Identify which cell holds the provided text, then report its [x, y] central coordinate. 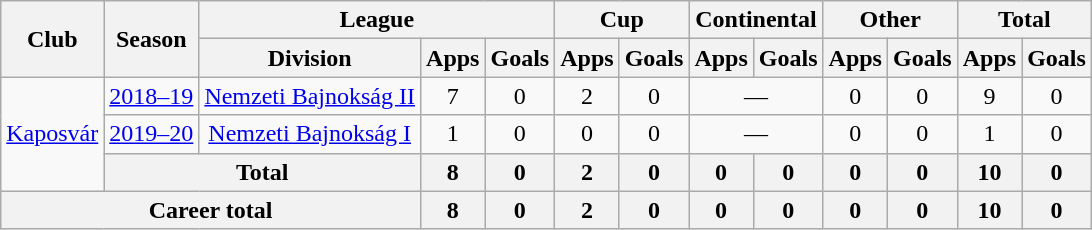
Division [310, 58]
Club [52, 39]
Other [890, 20]
Career total [211, 210]
9 [989, 96]
Nemzeti Bajnokság II [310, 96]
2018–19 [152, 96]
League [377, 20]
Kaposvár [52, 134]
7 [453, 96]
Nemzeti Bajnokság I [310, 134]
Season [152, 39]
2019–20 [152, 134]
Cup [622, 20]
Continental [756, 20]
